Detect which cell encompasses the target text, then output its [X, Y] center coordinate. 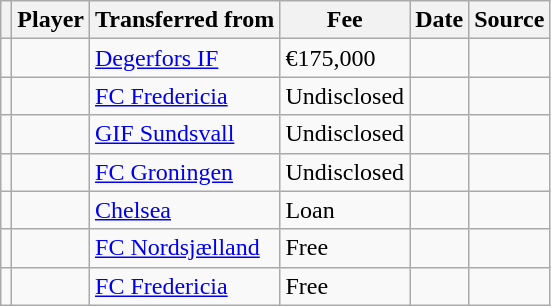
Chelsea [185, 210]
Loan [345, 210]
Transferred from [185, 20]
Source [510, 20]
FC Groningen [185, 172]
€175,000 [345, 58]
FC Nordsjælland [185, 248]
Date [440, 20]
Player [51, 20]
Fee [345, 20]
Degerfors IF [185, 58]
GIF Sundsvall [185, 134]
